For the text-containing cell, return its midpoint in (X, Y) coordinate format. 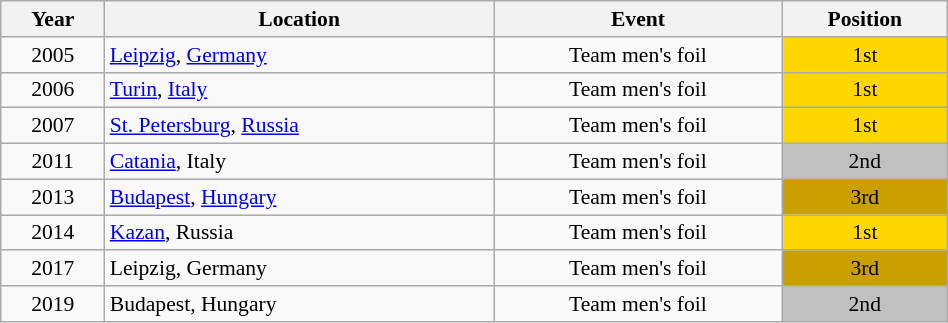
Kazan, Russia (300, 233)
2013 (53, 197)
2014 (53, 233)
2017 (53, 269)
2019 (53, 304)
Turin, Italy (300, 90)
Location (300, 19)
2011 (53, 162)
Event (638, 19)
St. Petersburg, Russia (300, 126)
2007 (53, 126)
2005 (53, 55)
Catania, Italy (300, 162)
2006 (53, 90)
Position (864, 19)
Year (53, 19)
